Identify which cell holds the provided text, then report its [x, y] central coordinate. 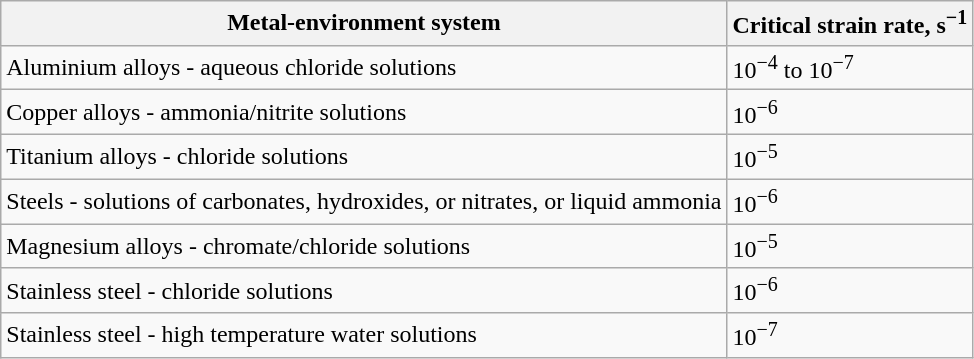
10−7 [850, 336]
Stainless steel - high temperature water solutions [364, 336]
10−4 to 10−7 [850, 68]
Steels - solutions of carbonates, hydroxides, or nitrates, or liquid ammonia [364, 202]
Copper alloys - ammonia/nitrite solutions [364, 112]
Metal-environment system [364, 24]
Aluminium alloys - aqueous chloride solutions [364, 68]
Stainless steel - chloride solutions [364, 290]
Titanium alloys - chloride solutions [364, 156]
Critical strain rate, s−1 [850, 24]
Magnesium alloys - chromate/chloride solutions [364, 246]
